From the cell containing the given text, extract its center point as [x, y] coordinate. 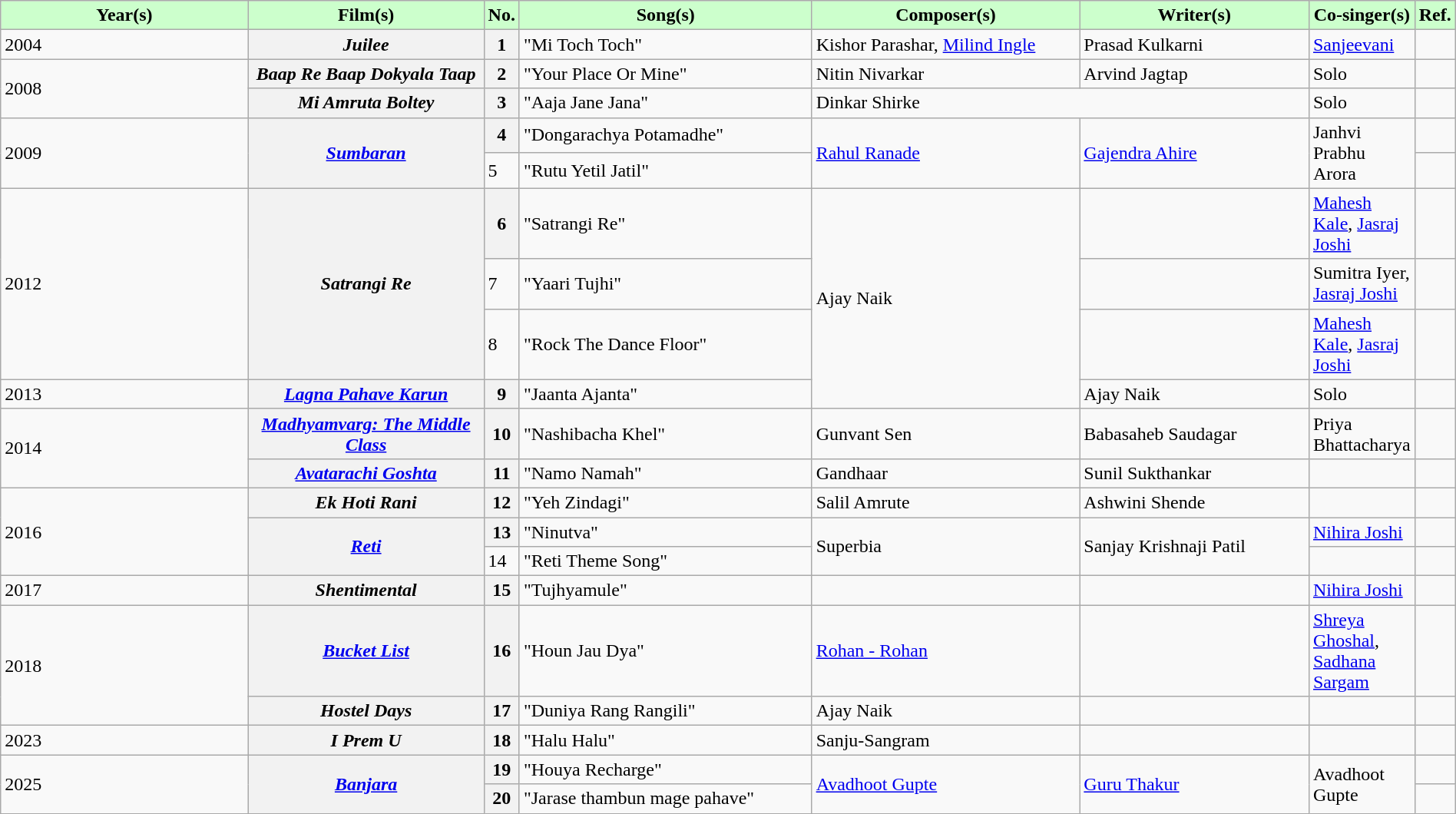
"Nashibacha Khel" [665, 433]
Babasaheb Saudagar [1195, 433]
Shreya Ghoshal, Sadhana Sargam [1362, 651]
Guru Thakur [1195, 784]
18 [501, 740]
Priya Bhattacharya [1362, 433]
Arvind Jagtap [1195, 74]
Juilee [366, 45]
I Prem U [366, 740]
"Mi Toch Toch" [665, 45]
"Jaanta Ajanta" [665, 394]
Gandhaar [946, 473]
Ek Hoti Rani [366, 502]
Janhvi Prabhu Arora [1362, 153]
Sanju-Sangram [946, 740]
"Yeh Zindagi" [665, 502]
Kishor Parashar, Milind Ingle [946, 45]
8 [501, 344]
Rahul Ranade [946, 153]
Avatarachi Goshta [366, 473]
3 [501, 103]
Prasad Kulkarni [1195, 45]
"Namo Namah" [665, 473]
2004 [124, 45]
Superbia [946, 547]
"Satrangi Re" [665, 223]
17 [501, 711]
2025 [124, 784]
Gajendra Ahire [1195, 153]
12 [501, 502]
Dinkar Shirke [1060, 103]
Song(s) [665, 15]
No. [501, 15]
14 [501, 561]
"Houya Recharge" [665, 769]
11 [501, 473]
"Aaja Jane Jana" [665, 103]
Banjara [366, 784]
"Ninutva" [665, 532]
4 [501, 135]
Rohan - Rohan [946, 651]
"Tujhyamule" [665, 591]
Ashwini Shende [1195, 502]
"Yaari Tujhi" [665, 284]
7 [501, 284]
Sumbaran [366, 153]
2016 [124, 531]
"Houn Jau Dya" [665, 651]
Nitin Nivarkar [946, 74]
"Jarase thambun mage pahave" [665, 799]
2 [501, 74]
Madhyamvarg: The Middle Class [366, 433]
2012 [124, 284]
"Dongarachya Potamadhe" [665, 135]
13 [501, 532]
9 [501, 394]
Lagna Pahave Karun [366, 394]
Ref. [1434, 15]
Reti [366, 547]
Shentimental [366, 591]
2014 [124, 448]
Sunil Sukthankar [1195, 473]
20 [501, 799]
19 [501, 769]
Film(s) [366, 15]
Baap Re Baap Dokyala Taap [366, 74]
Writer(s) [1195, 15]
"Rock The Dance Floor" [665, 344]
Year(s) [124, 15]
2013 [124, 394]
Co-singer(s) [1362, 15]
16 [501, 651]
Bucket List [366, 651]
1 [501, 45]
Mi Amruta Boltey [366, 103]
5 [501, 170]
Satrangi Re [366, 284]
Sumitra Iyer, Jasraj Joshi [1362, 284]
2008 [124, 88]
Sanjeevani [1362, 45]
"Rutu Yetil Jatil" [665, 170]
2018 [124, 665]
15 [501, 591]
"Halu Halu" [665, 740]
Gunvant Sen [946, 433]
"Reti Theme Song" [665, 561]
Composer(s) [946, 15]
Salil Amrute [946, 502]
"Duniya Rang Rangili" [665, 711]
2009 [124, 153]
Hostel Days [366, 711]
2017 [124, 591]
"Your Place Or Mine" [665, 74]
Sanjay Krishnaji Patil [1195, 547]
6 [501, 223]
2023 [124, 740]
10 [501, 433]
